Return [x, y] of the center of cell containing provided text 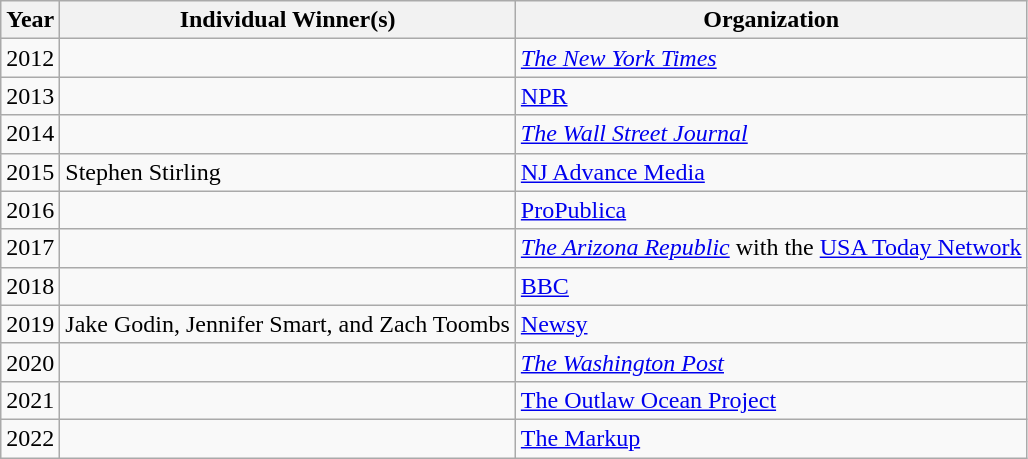
The New York Times [771, 58]
ProPublica [771, 210]
The Markup [771, 438]
2015 [30, 172]
2021 [30, 400]
BBC [771, 286]
NJ Advance Media [771, 172]
2022 [30, 438]
2020 [30, 362]
Stephen Stirling [288, 172]
The Wall Street Journal [771, 134]
Jake Godin, Jennifer Smart, and Zach Toombs [288, 324]
2012 [30, 58]
The Outlaw Ocean Project [771, 400]
2018 [30, 286]
2013 [30, 96]
2016 [30, 210]
2017 [30, 248]
Year [30, 20]
2014 [30, 134]
The Arizona Republic with the USA Today Network [771, 248]
The Washington Post [771, 362]
Organization [771, 20]
Individual Winner(s) [288, 20]
NPR [771, 96]
2019 [30, 324]
Newsy [771, 324]
